For the text-containing cell, return its midpoint in [X, Y] coordinate format. 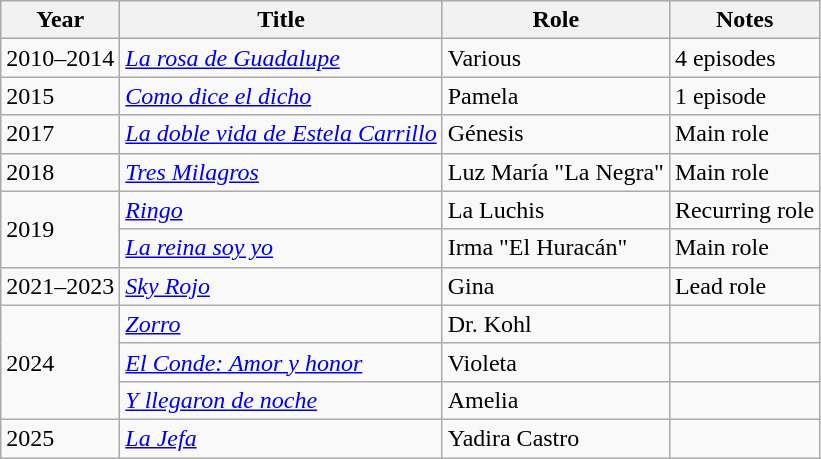
Sky Rojo [281, 286]
2024 [60, 362]
Notes [744, 20]
Yadira Castro [556, 438]
Dr. Kohl [556, 324]
Role [556, 20]
Gina [556, 286]
Y llegaron de noche [281, 400]
1 episode [744, 96]
4 episodes [744, 58]
Year [60, 20]
2017 [60, 134]
Ringo [281, 210]
Tres Milagros [281, 172]
Pamela [556, 96]
Various [556, 58]
La reina soy yo [281, 248]
2018 [60, 172]
Zorro [281, 324]
La Jefa [281, 438]
2015 [60, 96]
2010–2014 [60, 58]
Luz María "La Negra" [556, 172]
El Conde: Amor y honor [281, 362]
La rosa de Guadalupe [281, 58]
Lead role [744, 286]
Recurring role [744, 210]
Irma "El Huracán" [556, 248]
Génesis [556, 134]
Violeta [556, 362]
La doble vida de Estela Carrillo [281, 134]
Amelia [556, 400]
La Luchis [556, 210]
Title [281, 20]
2019 [60, 229]
2025 [60, 438]
Como dice el dicho [281, 96]
2021–2023 [60, 286]
